Locate the cell with the specified text and output its (x, y) center coordinate. 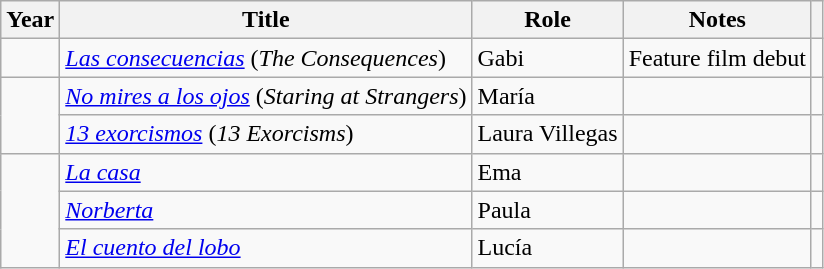
Feature film debut (717, 58)
Lucía (548, 248)
Ema (548, 172)
El cuento del lobo (266, 248)
Role (548, 20)
María (548, 96)
Norberta (266, 210)
Paula (548, 210)
La casa (266, 172)
Title (266, 20)
Year (30, 20)
No mires a los ojos (Staring at Strangers) (266, 96)
Gabi (548, 58)
13 exorcismos (13 Exorcisms) (266, 134)
Laura Villegas (548, 134)
Las consecuencias (The Consequences) (266, 58)
Notes (717, 20)
